Pinpoint the cell where the given text exists, returning its [x, y] midpoint coordinate. 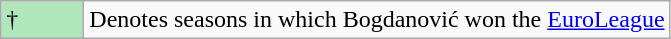
† [42, 20]
Denotes seasons in which Bogdanović won the EuroLeague [377, 20]
